From the cell containing the given text, extract its center point as (x, y) coordinate. 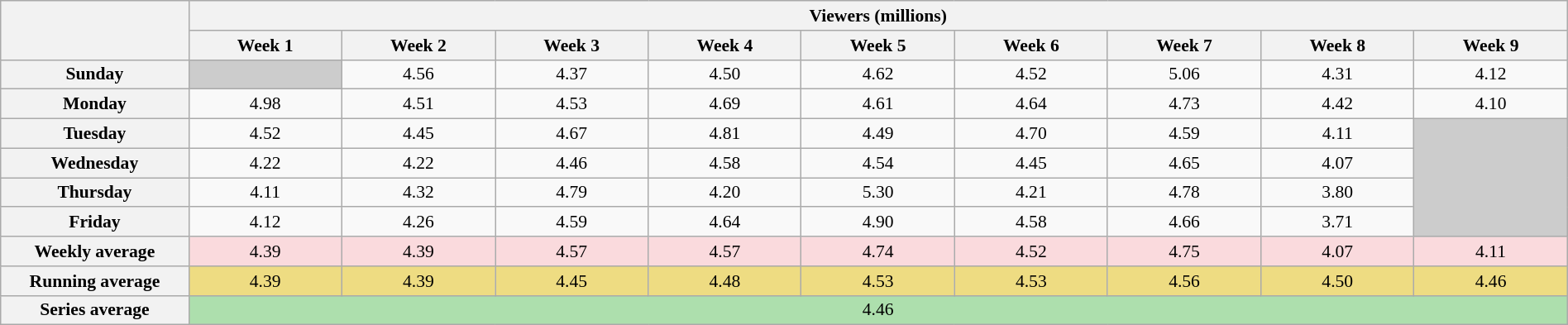
Week 3 (572, 45)
4.74 (878, 251)
Week 9 (1490, 45)
Series average (94, 310)
Week 8 (1338, 45)
4.37 (572, 74)
4.42 (1338, 104)
4.61 (878, 104)
4.90 (878, 222)
4.69 (724, 104)
Week 6 (1030, 45)
4.32 (418, 193)
4.62 (878, 74)
5.06 (1184, 74)
Week 2 (418, 45)
Sunday (94, 74)
4.48 (724, 281)
4.73 (1184, 104)
3.71 (1338, 222)
Week 4 (724, 45)
Viewers (millions) (878, 16)
4.21 (1030, 193)
4.31 (1338, 74)
4.10 (1490, 104)
4.65 (1184, 163)
3.80 (1338, 193)
4.66 (1184, 222)
Week 5 (878, 45)
4.81 (724, 134)
Thursday (94, 193)
Week 7 (1184, 45)
Tuesday (94, 134)
4.51 (418, 104)
4.70 (1030, 134)
4.79 (572, 193)
Week 1 (265, 45)
4.54 (878, 163)
4.26 (418, 222)
Running average (94, 281)
4.98 (265, 104)
4.75 (1184, 251)
Monday (94, 104)
4.67 (572, 134)
4.20 (724, 193)
Weekly average (94, 251)
Wednesday (94, 163)
5.30 (878, 193)
Friday (94, 222)
4.78 (1184, 193)
4.49 (878, 134)
